Scan for the cell matching the given text and deliver its [x, y] coordinate at center. 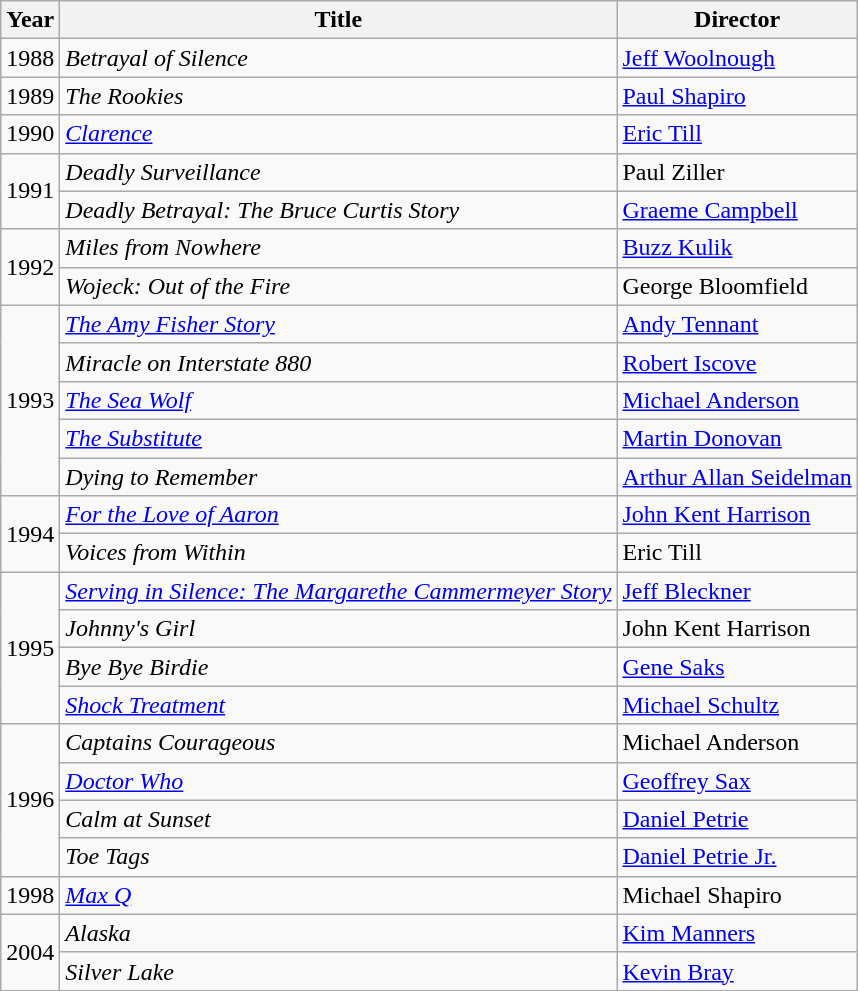
Jeff Bleckner [737, 591]
The Amy Fisher Story [338, 324]
Max Q [338, 895]
Paul Shapiro [737, 96]
Year [30, 20]
Shock Treatment [338, 705]
Arthur Allan Seidelman [737, 477]
Wojeck: Out of the Fire [338, 286]
Michael Schultz [737, 705]
Johnny's Girl [338, 629]
Captains Courageous [338, 743]
2004 [30, 952]
Graeme Campbell [737, 210]
Betrayal of Silence [338, 58]
Serving in Silence: The Margarethe Cammermeyer Story [338, 591]
Silver Lake [338, 971]
Kim Manners [737, 933]
Dying to Remember [338, 477]
Toe Tags [338, 857]
1992 [30, 267]
1996 [30, 800]
Martin Donovan [737, 438]
Clarence [338, 134]
Miracle on Interstate 880 [338, 362]
For the Love of Aaron [338, 515]
Geoffrey Sax [737, 781]
1994 [30, 534]
Director [737, 20]
1988 [30, 58]
Jeff Woolnough [737, 58]
Doctor Who [338, 781]
1995 [30, 648]
1998 [30, 895]
Title [338, 20]
1989 [30, 96]
Michael Shapiro [737, 895]
Daniel Petrie Jr. [737, 857]
Miles from Nowhere [338, 248]
The Substitute [338, 438]
Bye Bye Birdie [338, 667]
The Sea Wolf [338, 400]
Voices from Within [338, 553]
The Rookies [338, 96]
Andy Tennant [737, 324]
Robert Iscove [737, 362]
1990 [30, 134]
Deadly Betrayal: The Bruce Curtis Story [338, 210]
1993 [30, 400]
Buzz Kulik [737, 248]
Daniel Petrie [737, 819]
Kevin Bray [737, 971]
Gene Saks [737, 667]
Paul Ziller [737, 172]
Alaska [338, 933]
George Bloomfield [737, 286]
1991 [30, 191]
Deadly Surveillance [338, 172]
Calm at Sunset [338, 819]
